Locate the cell with the specified text and output its (x, y) center coordinate. 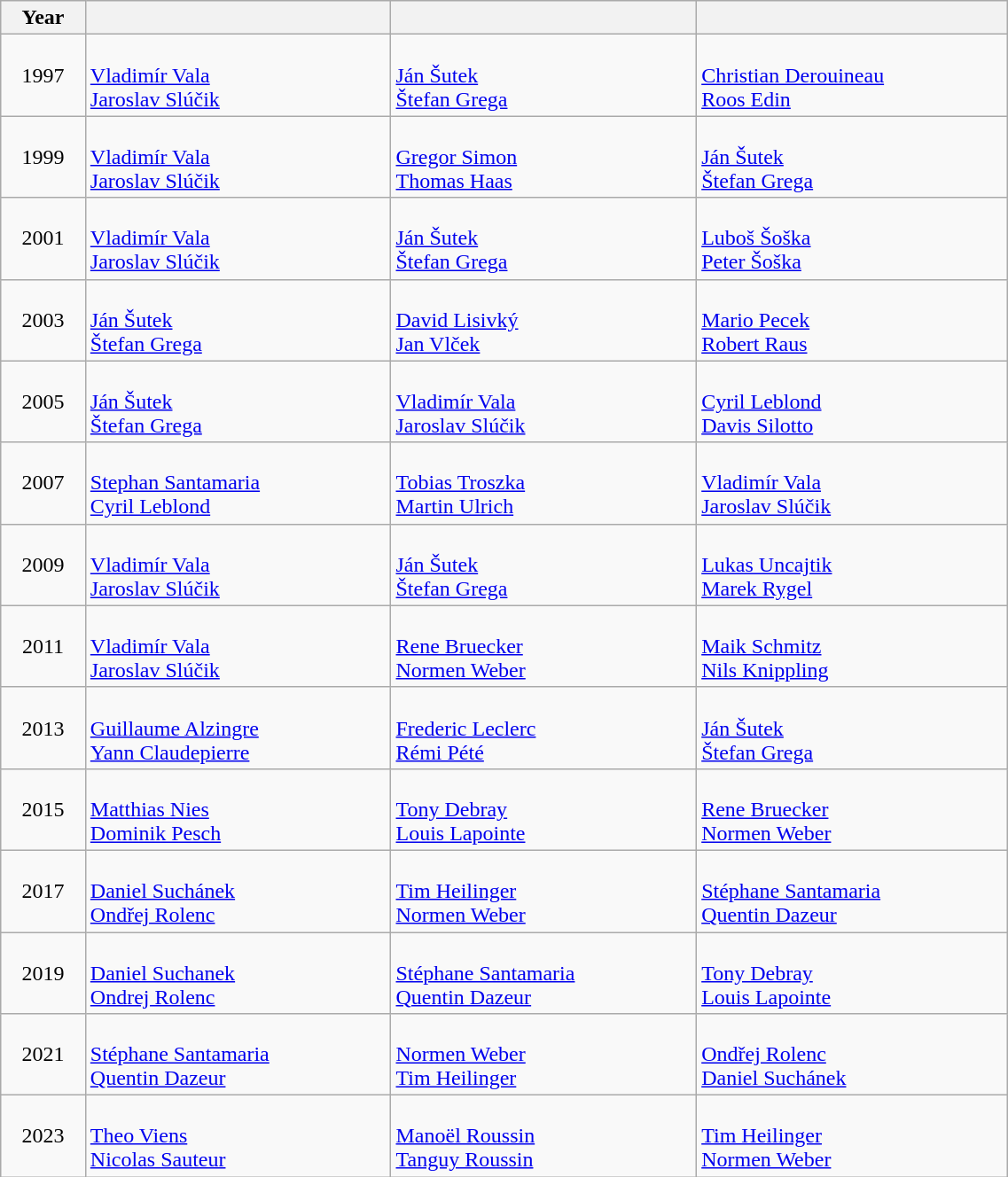
Ondřej RolencDaniel Suchánek (853, 1055)
2019 (43, 973)
Lukas UncajtikMarek Rygel (853, 565)
Mario PecekRobert Raus (853, 320)
Maik SchmitzNils Knippling (853, 646)
David LisivkýJan Vlček (544, 320)
Guillaume AlzingreYann Claudepierre (238, 728)
Normen WeberTim Heilinger (544, 1055)
Daniel SuchánekOndřej Rolenc (238, 891)
2017 (43, 891)
1999 (43, 157)
2007 (43, 483)
Luboš ŠoškaPeter Šoška (853, 238)
Year (43, 18)
2005 (43, 401)
2003 (43, 320)
2021 (43, 1055)
2023 (43, 1136)
Daniel SuchanekOndrej Rolenc (238, 973)
2013 (43, 728)
2011 (43, 646)
Manoël RoussinTanguy Roussin (544, 1136)
Christian DerouineauRoos Edin (853, 75)
1997 (43, 75)
Cyril LeblondDavis Silotto (853, 401)
2009 (43, 565)
Stephan SantamariaCyril Leblond (238, 483)
Gregor SimonThomas Haas (544, 157)
2001 (43, 238)
Tobias TroszkaMartin Ulrich (544, 483)
Matthias NiesDominik Pesch (238, 809)
Theo ViensNicolas Sauteur (238, 1136)
Frederic LeclercRémi Pété (544, 728)
2015 (43, 809)
